Detect which cell encompasses the target text, then output its [X, Y] center coordinate. 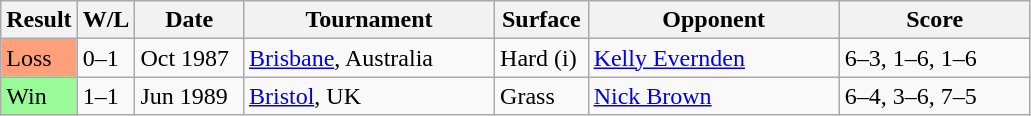
Date [190, 20]
0–1 [106, 58]
Nick Brown [714, 96]
W/L [106, 20]
Win [39, 96]
6–4, 3–6, 7–5 [934, 96]
Grass [542, 96]
Result [39, 20]
Brisbane, Australia [368, 58]
Score [934, 20]
Tournament [368, 20]
Bristol, UK [368, 96]
1–1 [106, 96]
Loss [39, 58]
Kelly Evernden [714, 58]
6–3, 1–6, 1–6 [934, 58]
Opponent [714, 20]
Surface [542, 20]
Hard (i) [542, 58]
Oct 1987 [190, 58]
Jun 1989 [190, 96]
